Provide the [X, Y] coordinate of the cell's center where the given text is located.  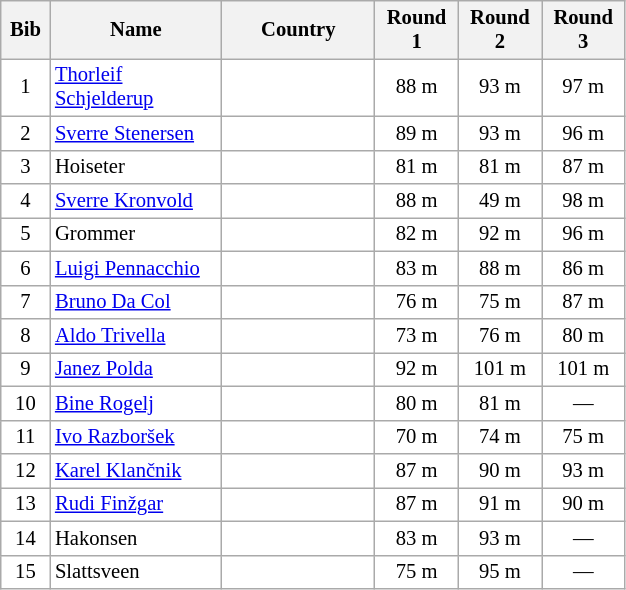
Round 3 [584, 29]
95 m [500, 572]
Thorleif Schjelderup [136, 87]
11 [26, 437]
98 m [584, 201]
Round 1 [416, 29]
Bine Rogelj [136, 403]
Karel Klančnik [136, 471]
82 m [416, 234]
74 m [500, 437]
10 [26, 403]
Bib [26, 29]
1 [26, 87]
49 m [500, 201]
12 [26, 471]
Slattsveen [136, 572]
Rudi Finžgar [136, 504]
3 [26, 167]
Grommer [136, 234]
15 [26, 572]
Hakonsen [136, 538]
86 m [584, 268]
Luigi Pennacchio [136, 268]
Round 2 [500, 29]
8 [26, 335]
91 m [500, 504]
97 m [584, 87]
6 [26, 268]
2 [26, 133]
Country [298, 29]
5 [26, 234]
Hoiseter [136, 167]
Bruno Da Col [136, 302]
Sverre Kronvold [136, 201]
9 [26, 369]
7 [26, 302]
Aldo Trivella [136, 335]
4 [26, 201]
70 m [416, 437]
Janez Polda [136, 369]
Ivo Razboršek [136, 437]
14 [26, 538]
89 m [416, 133]
Name [136, 29]
Sverre Stenersen [136, 133]
73 m [416, 335]
13 [26, 504]
